Identify which cell holds the provided text, then report its (x, y) central coordinate. 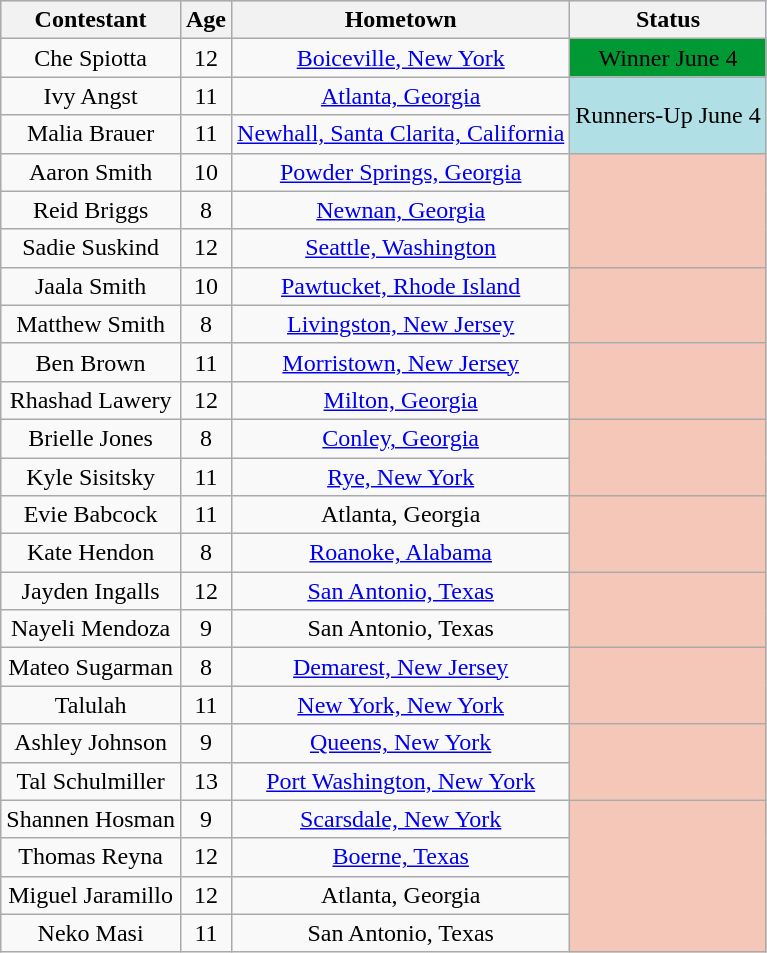
Demarest, New Jersey (401, 667)
Miguel Jaramillo (91, 895)
Ivy Angst (91, 96)
Sadie Suskind (91, 248)
Malia Brauer (91, 134)
Livingston, New Jersey (401, 324)
Runners-Up June 4 (668, 115)
Reid Briggs (91, 210)
Che Spiotta (91, 58)
Thomas Reyna (91, 857)
Neko Masi (91, 933)
Boerne, Texas (401, 857)
Newnan, Georgia (401, 210)
Tal Schulmiller (91, 781)
Mateo Sugarman (91, 667)
Brielle Jones (91, 438)
Scarsdale, New York (401, 819)
13 (206, 781)
Rye, New York (401, 477)
Evie Babcock (91, 515)
Seattle, Washington (401, 248)
Status (668, 20)
Boiceville, New York (401, 58)
New York, New York (401, 705)
Jayden Ingalls (91, 591)
Roanoke, Alabama (401, 553)
Conley, Georgia (401, 438)
Queens, New York (401, 743)
Hometown (401, 20)
Port Washington, New York (401, 781)
Morristown, New Jersey (401, 362)
Aaron Smith (91, 172)
Jaala Smith (91, 286)
Rhashad Lawery (91, 400)
Contestant (91, 20)
Age (206, 20)
Talulah (91, 705)
Kate Hendon (91, 553)
Pawtucket, Rhode Island (401, 286)
Matthew Smith (91, 324)
Newhall, Santa Clarita, California (401, 134)
Milton, Georgia (401, 400)
Winner June 4 (668, 58)
Powder Springs, Georgia (401, 172)
Ashley Johnson (91, 743)
Kyle Sisitsky (91, 477)
Ben Brown (91, 362)
Nayeli Mendoza (91, 629)
Shannen Hosman (91, 819)
